Search for the cell housing the specified text and yield its [X, Y] center coordinate. 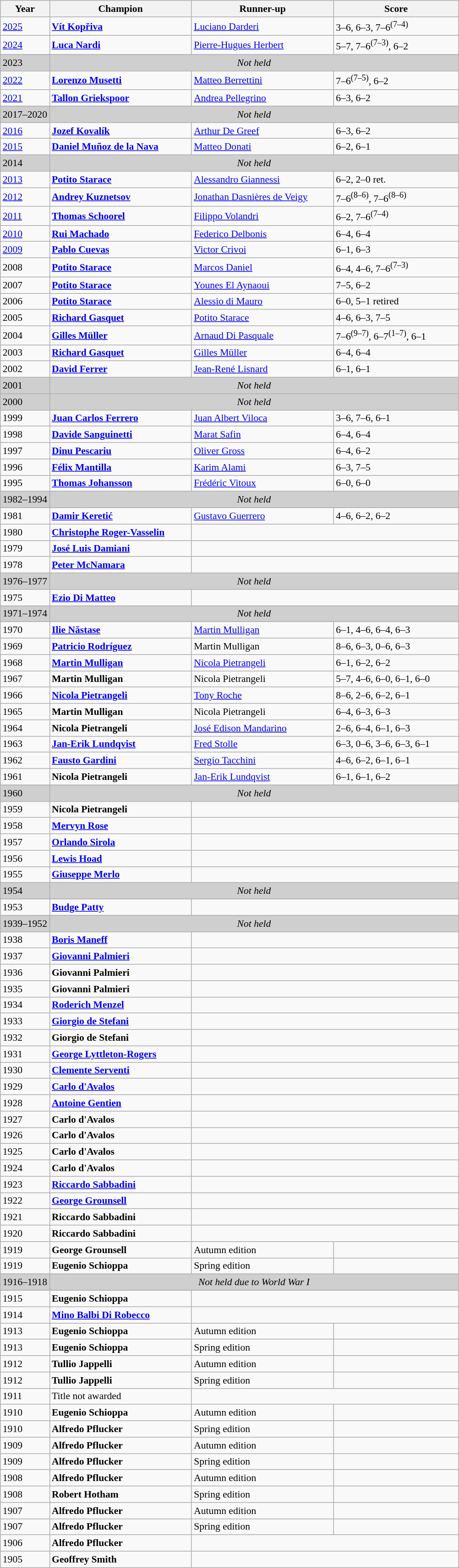
1921 [25, 1217]
Luciano Darderi [262, 27]
1938 [25, 940]
6–3, 7–5 [396, 467]
Rui Machado [120, 234]
Mervyn Rose [120, 826]
Arthur De Greef [262, 131]
Gustavo Guerrero [262, 516]
2021 [25, 98]
2005 [25, 318]
6–1, 6–2, 6–2 [396, 663]
1934 [25, 1006]
1982–1994 [25, 500]
1996 [25, 467]
1926 [25, 1136]
1911 [25, 1397]
1999 [25, 418]
1995 [25, 484]
1906 [25, 1543]
Félix Mantilla [120, 467]
Runner-up [262, 9]
Ilie Năstase [120, 630]
Patricio Rodríguez [120, 647]
Year [25, 9]
1981 [25, 516]
Christophe Roger-Vasselin [120, 532]
2003 [25, 353]
Andrey Kuznetsov [120, 197]
1935 [25, 989]
Lorenzo Musetti [120, 81]
1922 [25, 1201]
2012 [25, 197]
1978 [25, 565]
8–6, 2–6, 6–2, 6–1 [396, 696]
1971–1974 [25, 614]
1905 [25, 1560]
2006 [25, 302]
Younes El Aynaoui [262, 285]
2016 [25, 131]
Pierre-Hugues Herbert [262, 45]
Filippo Volandri [262, 216]
1930 [25, 1071]
1914 [25, 1315]
2015 [25, 147]
1915 [25, 1299]
1962 [25, 761]
3–6, 6–3, 7–6(7–4) [396, 27]
Jean-René Lisnard [262, 369]
Champion [120, 9]
7–6(9–7), 6–7(1–7), 6–1 [396, 335]
1927 [25, 1119]
Arnaud Di Pasquale [262, 335]
7–5, 6–2 [396, 285]
Alessio di Mauro [262, 302]
1920 [25, 1233]
Thomas Johansson [120, 484]
Mino Balbi Di Robecco [120, 1315]
1932 [25, 1038]
4–6, 6–2, 6–1, 6–1 [396, 761]
José Edison Mandarino [262, 728]
Frédéric Vitoux [262, 484]
1980 [25, 532]
Vít Kopřiva [120, 27]
Geoffrey Smith [120, 1560]
2009 [25, 250]
Score [396, 9]
Matteo Donati [262, 147]
2001 [25, 386]
1925 [25, 1152]
George Lyttleton-Rogers [120, 1054]
1955 [25, 875]
1967 [25, 679]
8–6, 6–3, 0–6, 6–3 [396, 647]
1931 [25, 1054]
1954 [25, 891]
5–7, 7–6(7–3), 6–2 [396, 45]
Lewis Hoad [120, 859]
2024 [25, 45]
Juan Albert Viloca [262, 418]
Matteo Berrettini [262, 81]
Budge Patty [120, 908]
1936 [25, 973]
2017–2020 [25, 114]
1956 [25, 859]
4–6, 6–3, 7–5 [396, 318]
Federico Delbonis [262, 234]
Thomas Schoorel [120, 216]
Dinu Pescariu [120, 451]
1975 [25, 598]
Luca Nardi [120, 45]
2–6, 6–4, 6–1, 6–3 [396, 728]
5–7, 4–6, 6–0, 6–1, 6–0 [396, 679]
6–0, 5–1 retired [396, 302]
2014 [25, 163]
1953 [25, 908]
Marcos Daniel [262, 267]
6–1, 4–6, 6–4, 6–3 [396, 630]
Victor Crivoi [262, 250]
1959 [25, 810]
Karim Alami [262, 467]
7–6(7–5), 6–2 [396, 81]
1966 [25, 696]
6–4, 6–2 [396, 451]
Ezio Di Matteo [120, 598]
1969 [25, 647]
1968 [25, 663]
6–2, 7–6(7–4) [396, 216]
Juan Carlos Ferrero [120, 418]
Jonathan Dasnières de Veigy [262, 197]
Robert Hotham [120, 1494]
6–3, 0–6, 3–6, 6–3, 6–1 [396, 745]
7–6(8–6), 7–6(8–6) [396, 197]
2008 [25, 267]
1998 [25, 435]
Peter McNamara [120, 565]
1928 [25, 1103]
Not held due to World War I [254, 1282]
1970 [25, 630]
Daniel Muñoz de la Nava [120, 147]
2007 [25, 285]
Tony Roche [262, 696]
1979 [25, 549]
Oliver Gross [262, 451]
Jozef Kovalík [120, 131]
2022 [25, 81]
1916–1918 [25, 1282]
6–1, 6–1 [396, 369]
4–6, 6–2, 6–2 [396, 516]
1933 [25, 1022]
Pablo Cuevas [120, 250]
2023 [25, 63]
1965 [25, 712]
6–4, 6–3, 6–3 [396, 712]
6–2, 6–1 [396, 147]
1961 [25, 777]
Giuseppe Merlo [120, 875]
Title not awarded [120, 1397]
1960 [25, 793]
3–6, 7–6, 6–1 [396, 418]
2013 [25, 179]
2011 [25, 216]
Orlando Sirola [120, 842]
Fausto Gardini [120, 761]
6–1, 6–3 [396, 250]
1929 [25, 1087]
Marat Safin [262, 435]
2010 [25, 234]
Fred Stolle [262, 745]
Andrea Pellegrino [262, 98]
2004 [25, 335]
José Luis Damiani [120, 549]
2000 [25, 402]
6–1, 6–1, 6–2 [396, 777]
Boris Maneff [120, 940]
1937 [25, 957]
6–2, 2–0 ret. [396, 179]
1939–1952 [25, 924]
Sergio Tacchini [262, 761]
1963 [25, 745]
David Ferrer [120, 369]
1924 [25, 1168]
1923 [25, 1184]
1957 [25, 842]
6–0, 6–0 [396, 484]
Davide Sanguinetti [120, 435]
1964 [25, 728]
1958 [25, 826]
2002 [25, 369]
6–4, 4–6, 7–6(7–3) [396, 267]
1997 [25, 451]
Alessandro Giannessi [262, 179]
1976–1977 [25, 581]
Damir Keretić [120, 516]
Antoine Gentien [120, 1103]
Clemente Serventi [120, 1071]
Roderich Menzel [120, 1006]
Tallon Griekspoor [120, 98]
2025 [25, 27]
